Return [x, y] of the center of cell containing provided text 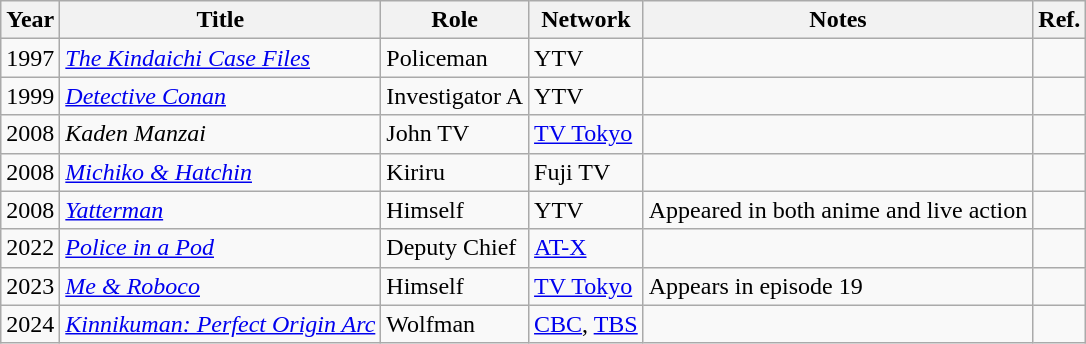
CBC, TBS [586, 324]
2023 [30, 286]
Network [586, 20]
Notes [838, 20]
Kinnikuman: Perfect Origin Arc [220, 324]
2024 [30, 324]
1997 [30, 58]
Policeman [455, 58]
2022 [30, 248]
The Kindaichi Case Files [220, 58]
AT-X [586, 248]
Appears in episode 19 [838, 286]
Role [455, 20]
Deputy Chief [455, 248]
Detective Conan [220, 96]
John TV [455, 134]
Me & Roboco [220, 286]
Police in a Pod [220, 248]
Yatterman [220, 210]
Investigator A [455, 96]
Kaden Manzai [220, 134]
Wolfman [455, 324]
Kiriru [455, 172]
Michiko & Hatchin [220, 172]
Appeared in both anime and live action [838, 210]
Ref. [1060, 20]
Year [30, 20]
Fuji TV [586, 172]
1999 [30, 96]
Title [220, 20]
